Return [X, Y] of the center of cell containing provided text 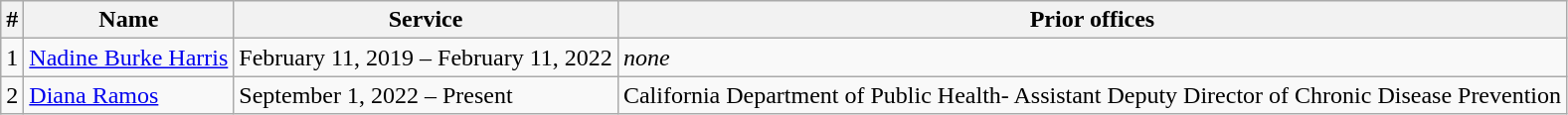
February 11, 2019 – February 11, 2022 [426, 57]
September 1, 2022 – Present [426, 95]
Diana Ramos [129, 95]
1 [12, 57]
Prior offices [1092, 20]
2 [12, 95]
California Department of Public Health- Assistant Deputy Director of Chronic Disease Prevention [1092, 95]
Name [129, 20]
Service [426, 20]
none [1092, 57]
# [12, 20]
Nadine Burke Harris [129, 57]
